Return (X, Y) of the center of cell containing provided text 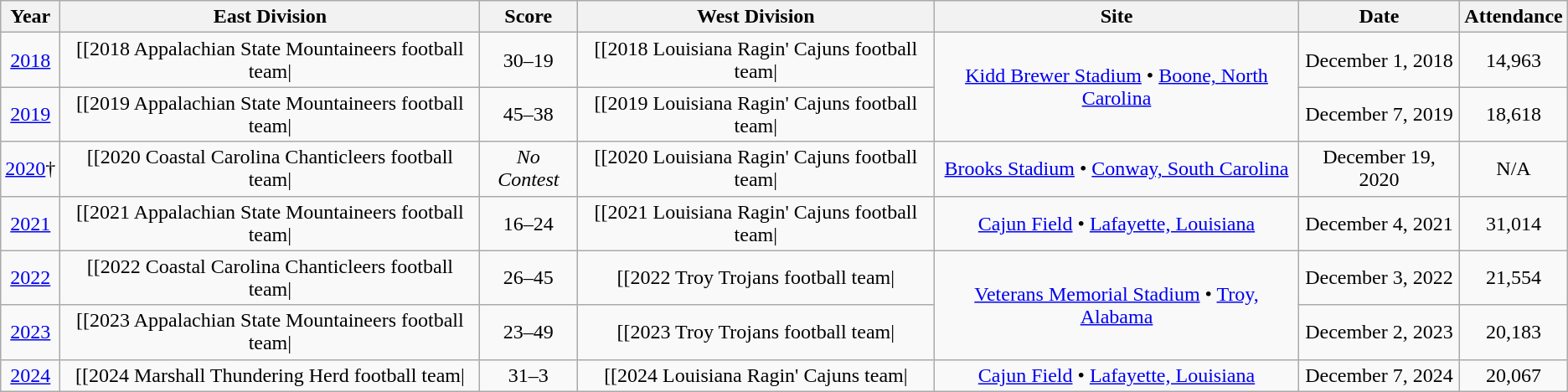
2023 (30, 332)
31–3 (529, 375)
Kidd Brewer Stadium • Boone, North Carolina (1117, 87)
Year (30, 17)
30–19 (529, 60)
[[2023 Troy Trojans football team| (756, 332)
20,183 (1514, 332)
December 1, 2018 (1379, 60)
2018 (30, 60)
[[2022 Coastal Carolina Chanticleers football team| (270, 278)
23–49 (529, 332)
Site (1117, 17)
December 7, 2019 (1379, 114)
[[2024 Louisiana Ragin' Cajuns team| (756, 375)
December 7, 2024 (1379, 375)
2024 (30, 375)
Brooks Stadium • Conway, South Carolina (1117, 169)
20,067 (1514, 375)
26–45 (529, 278)
[[2018 Louisiana Ragin' Cajuns football team| (756, 60)
[[2023 Appalachian State Mountaineers football team| (270, 332)
N/A (1514, 169)
2022 (30, 278)
Attendance (1514, 17)
2019 (30, 114)
14,963 (1514, 60)
[[2022 Troy Trojans football team| (756, 278)
[[2020 Coastal Carolina Chanticleers football team| (270, 169)
31,014 (1514, 223)
No Contest (529, 169)
[[2021 Louisiana Ragin' Cajuns football team| (756, 223)
[[2024 Marshall Thundering Herd football team| (270, 375)
2021 (30, 223)
[[2020 Louisiana Ragin' Cajuns football team| (756, 169)
18,618 (1514, 114)
[[2019 Louisiana Ragin' Cajuns football team| (756, 114)
45–38 (529, 114)
Date (1379, 17)
[[2021 Appalachian State Mountaineers football team| (270, 223)
December 2, 2023 (1379, 332)
21,554 (1514, 278)
[[2018 Appalachian State Mountaineers football team| (270, 60)
December 19, 2020 (1379, 169)
16–24 (529, 223)
West Division (756, 17)
December 3, 2022 (1379, 278)
East Division (270, 17)
2020† (30, 169)
[[2019 Appalachian State Mountaineers football team| (270, 114)
December 4, 2021 (1379, 223)
Veterans Memorial Stadium • Troy, Alabama (1117, 305)
Score (529, 17)
